Capture the cell that displays the provided text and extract its (x, y) central coordinate. 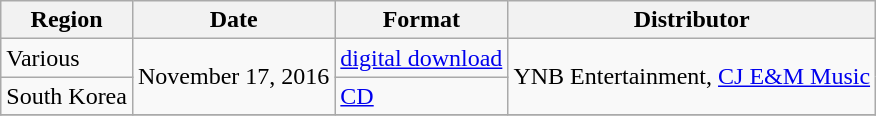
November 17, 2016 (233, 77)
digital download (422, 58)
CD (422, 96)
Various (67, 58)
YNB Entertainment, CJ E&M Music (692, 77)
Distributor (692, 20)
South Korea (67, 96)
Date (233, 20)
Format (422, 20)
Region (67, 20)
